Identify which cell holds the provided text, then report its [X, Y] central coordinate. 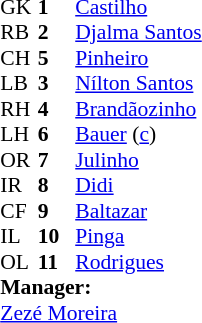
OR [19, 160]
Brandãozinho [138, 109]
CF [19, 211]
CH [19, 58]
Baltazar [138, 211]
8 [57, 185]
Julinho [138, 160]
LB [19, 83]
Nílton Santos [138, 83]
Rodrigues [138, 262]
Didi [138, 185]
LH [19, 135]
9 [57, 211]
7 [57, 160]
10 [57, 237]
RH [19, 109]
Pinheiro [138, 58]
3 [57, 83]
IL [19, 237]
4 [57, 109]
IR [19, 185]
Djalma Santos [138, 33]
Bauer (c) [138, 135]
OL [19, 262]
6 [57, 135]
11 [57, 262]
RB [19, 33]
Pinga [138, 237]
2 [57, 33]
Manager: [101, 287]
5 [57, 58]
